Determine the (x, y) coordinate at the center of the cell enclosing the given text.  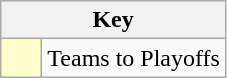
Teams to Playoffs (134, 58)
Key (114, 20)
